Capture the cell that displays the provided text and extract its [X, Y] central coordinate. 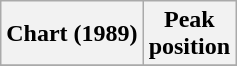
Chart (1989) [72, 34]
Peakposition [189, 34]
